Detect which cell encompasses the target text, then output its (X, Y) center coordinate. 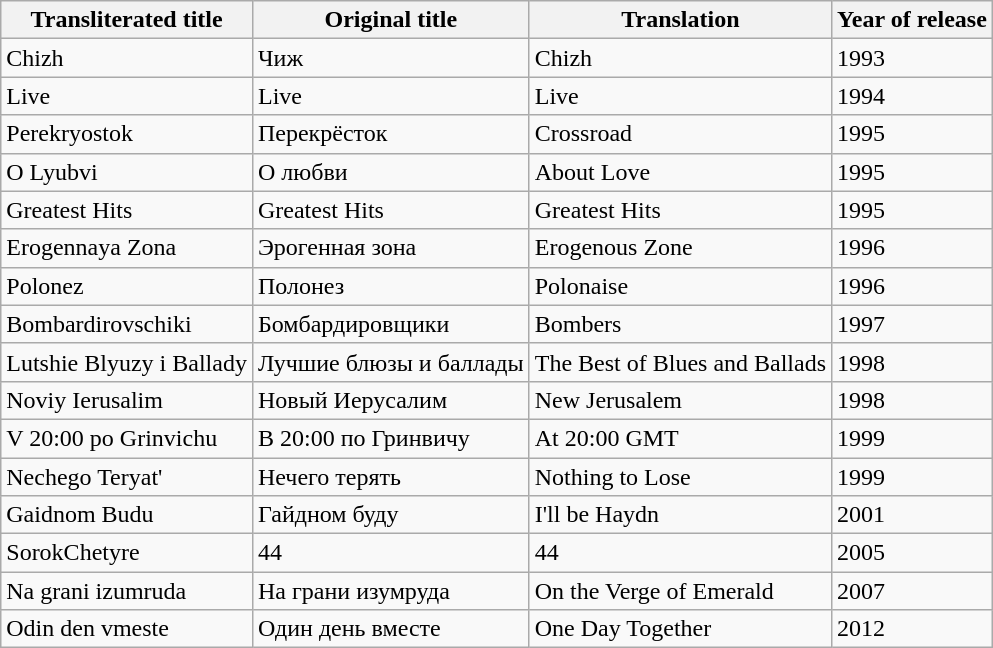
The Best of Blues and Ballads (680, 362)
Бомбардировщики (390, 324)
1997 (912, 324)
Гайдном буду (390, 515)
Чиж (390, 58)
1993 (912, 58)
Perekryostok (127, 134)
On the Verge of Emerald (680, 591)
Лучшие блюзы и баллады (390, 362)
Erogenous Zone (680, 248)
На грани изумруда (390, 591)
Transliterated title (127, 20)
Year of release (912, 20)
Nothing to Lose (680, 477)
Erogennaya Zona (127, 248)
Полонез (390, 286)
Один день вместе (390, 629)
I'll be Haydn (680, 515)
Новый Иерусалим (390, 400)
New Jerusalem (680, 400)
О любви (390, 172)
Lutshie Blyuzy i Ballady (127, 362)
2007 (912, 591)
Эрогенная зона (390, 248)
About Love (680, 172)
Gaidnom Budu (127, 515)
2005 (912, 553)
At 20:00 GMT (680, 438)
2012 (912, 629)
Na grani izumruda (127, 591)
Polonez (127, 286)
В 20:00 по Гринвичу (390, 438)
Crossroad (680, 134)
SorokChetyre (127, 553)
Polonaise (680, 286)
1994 (912, 96)
Bombardirovschiki (127, 324)
Перекрёсток (390, 134)
Nechego Teryat' (127, 477)
Нечего терять (390, 477)
Translation (680, 20)
O Lyubvi (127, 172)
Odin den vmeste (127, 629)
One Day Together (680, 629)
V 20:00 po Grinvichu (127, 438)
Original title (390, 20)
Noviy Ierusalim (127, 400)
2001 (912, 515)
Bombers (680, 324)
